Pinpoint the cell where the given text exists, returning its (X, Y) midpoint coordinate. 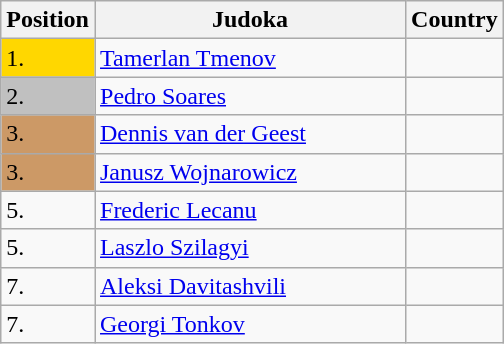
Janusz Wojnarowicz (250, 172)
Georgi Tonkov (250, 324)
Laszlo Szilagyi (250, 248)
Position (48, 20)
Dennis van der Geest (250, 134)
1. (48, 58)
Country (455, 20)
Judoka (250, 20)
Pedro Soares (250, 96)
Aleksi Davitashvili (250, 286)
2. (48, 96)
Tamerlan Tmenov (250, 58)
Frederic Lecanu (250, 210)
